Find where the given text appears and provide that cell's center as [x, y] coordinate. 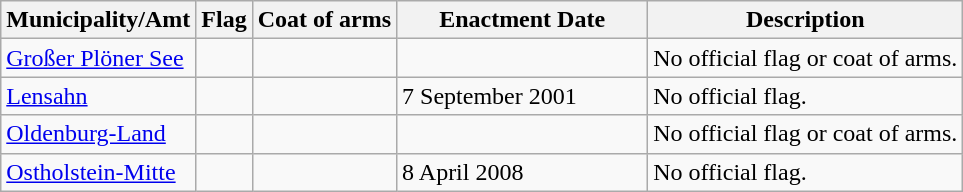
Description [806, 20]
Municipality/Amt [98, 20]
Ostholstein-Mitte [98, 172]
Coat of arms [324, 20]
Flag [224, 20]
Großer Plöner See [98, 58]
7 September 2001 [522, 96]
8 April 2008 [522, 172]
Enactment Date [522, 20]
Oldenburg-Land [98, 134]
Lensahn [98, 96]
